Output the (x, y) coordinate of the center of the cell containing the given text.  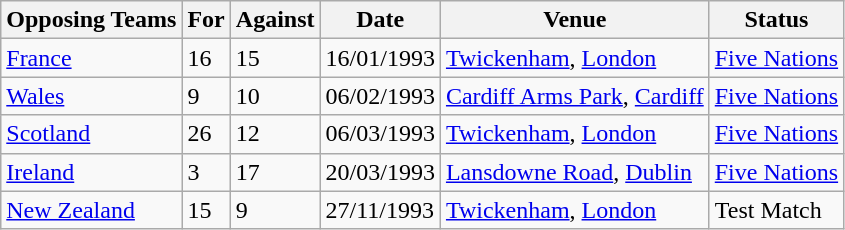
12 (275, 134)
06/03/1993 (380, 134)
New Zealand (92, 210)
17 (275, 172)
Date (380, 20)
Against (275, 20)
27/11/1993 (380, 210)
Test Match (776, 210)
Venue (574, 20)
Opposing Teams (92, 20)
Lansdowne Road, Dublin (574, 172)
3 (206, 172)
Wales (92, 96)
20/03/1993 (380, 172)
06/02/1993 (380, 96)
Ireland (92, 172)
France (92, 58)
Scotland (92, 134)
Status (776, 20)
For (206, 20)
16 (206, 58)
Cardiff Arms Park, Cardiff (574, 96)
26 (206, 134)
16/01/1993 (380, 58)
10 (275, 96)
